Capture the cell that displays the provided text and extract its (x, y) central coordinate. 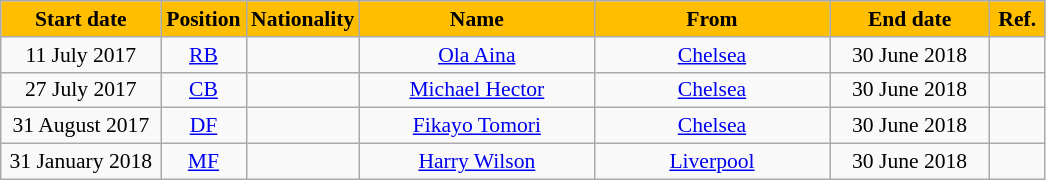
Harry Wilson (476, 162)
Ref. (1018, 19)
31 January 2018 (81, 162)
RB (204, 55)
11 July 2017 (81, 55)
31 August 2017 (81, 126)
MF (204, 162)
Name (476, 19)
Michael Hector (476, 90)
DF (204, 126)
End date (910, 19)
Position (204, 19)
Fikayo Tomori (476, 126)
From (712, 19)
Liverpool (712, 162)
27 July 2017 (81, 90)
CB (204, 90)
Ola Aina (476, 55)
Start date (81, 19)
Nationality (302, 19)
